Extract the (X, Y) coordinate from the center of the cell holding the provided text.  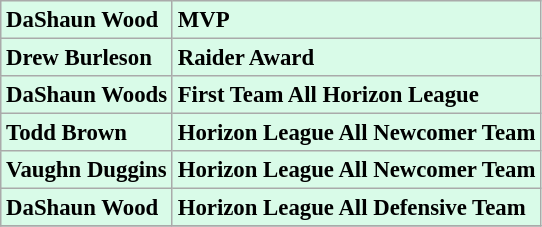
Todd Brown (87, 133)
DaShaun Woods (87, 95)
Vaughn Duggins (87, 170)
First Team All Horizon League (356, 95)
Drew Burleson (87, 58)
Raider Award (356, 58)
Horizon League All Defensive Team (356, 208)
MVP (356, 20)
